From the cell containing the given text, extract its center point as [x, y] coordinate. 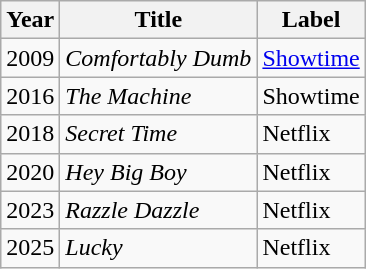
Secret Time [158, 134]
2020 [30, 172]
2009 [30, 58]
2018 [30, 134]
Year [30, 20]
2016 [30, 96]
Lucky [158, 248]
Title [158, 20]
2023 [30, 210]
Label [311, 20]
Comfortably Dumb [158, 58]
The Machine [158, 96]
2025 [30, 248]
Hey Big Boy [158, 172]
Razzle Dazzle [158, 210]
